Scan for the cell matching the given text and deliver its [x, y] coordinate at center. 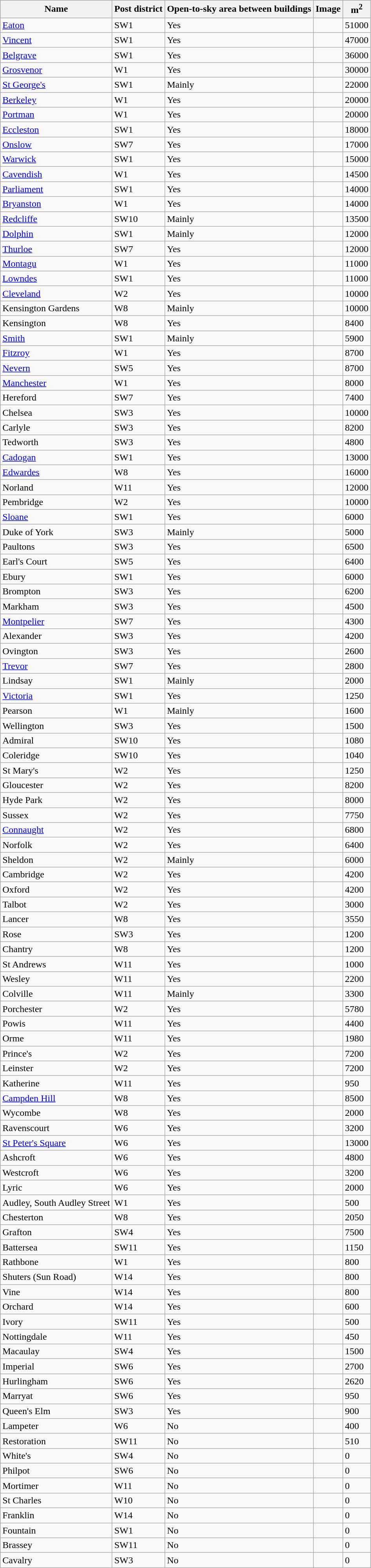
1600 [357, 711]
1150 [357, 1247]
Philpot [56, 1471]
Brassey [56, 1545]
17000 [357, 144]
Fitzroy [56, 353]
1080 [357, 740]
Imperial [56, 1366]
4500 [357, 606]
7500 [357, 1232]
Hyde Park [56, 800]
Admiral [56, 740]
Ravenscourt [56, 1128]
Manchester [56, 383]
Leinster [56, 1068]
Eccleston [56, 130]
Nevern [56, 368]
Nottingdale [56, 1337]
Powis [56, 1023]
St Charles [56, 1500]
Chelsea [56, 413]
Lowndes [56, 278]
Wycombe [56, 1113]
Sheldon [56, 860]
Orme [56, 1039]
Lancer [56, 919]
Battersea [56, 1247]
Carlyle [56, 428]
5900 [357, 338]
Warwick [56, 159]
2620 [357, 1381]
22000 [357, 85]
Katherine [56, 1083]
14500 [357, 174]
Gloucester [56, 785]
Prince's [56, 1054]
5780 [357, 1009]
Norfolk [56, 845]
Franklin [56, 1516]
Paultons [56, 547]
Duke of York [56, 532]
Marryat [56, 1396]
Grosvenor [56, 70]
Pearson [56, 711]
Sloane [56, 517]
2700 [357, 1366]
St Andrews [56, 964]
Victoria [56, 696]
Smith [56, 338]
Ivory [56, 1322]
Coleridge [56, 755]
2600 [357, 651]
510 [357, 1441]
Ashcroft [56, 1158]
Orchard [56, 1307]
Lampeter [56, 1426]
Cavalry [56, 1560]
2800 [357, 666]
15000 [357, 159]
3550 [357, 919]
8500 [357, 1098]
Hereford [56, 398]
Post district [138, 9]
Norland [56, 487]
Markham [56, 606]
600 [357, 1307]
Lyric [56, 1187]
7400 [357, 398]
Shuters (Sun Road) [56, 1277]
30000 [357, 70]
Wesley [56, 979]
16000 [357, 472]
Macaulay [56, 1351]
3000 [357, 904]
Portman [56, 115]
Rose [56, 934]
St George's [56, 85]
White's [56, 1456]
St Peter's Square [56, 1143]
m2 [357, 9]
Porchester [56, 1009]
4300 [357, 621]
1980 [357, 1039]
Chantry [56, 949]
Edwardes [56, 472]
Name [56, 9]
Colville [56, 994]
Connaught [56, 830]
Vincent [56, 40]
Montpelier [56, 621]
7750 [357, 815]
Eaton [56, 25]
Tedworth [56, 442]
Sussex [56, 815]
2050 [357, 1217]
8400 [357, 323]
Berkeley [56, 100]
3300 [357, 994]
Alexander [56, 636]
Open-to-sky area between buildings [239, 9]
Audley, South Audley Street [56, 1202]
Lindsay [56, 681]
Campden Hill [56, 1098]
W10 [138, 1500]
51000 [357, 25]
6800 [357, 830]
Cambridge [56, 875]
6500 [357, 547]
18000 [357, 130]
Hurlingham [56, 1381]
Ebury [56, 577]
1040 [357, 755]
Pembridge [56, 502]
6200 [357, 592]
47000 [357, 40]
2200 [357, 979]
5000 [357, 532]
Bryanston [56, 204]
Image [328, 9]
Onslow [56, 144]
Wellington [56, 725]
1000 [357, 964]
Cavendish [56, 174]
900 [357, 1411]
Mortimer [56, 1485]
13500 [357, 219]
Redcliffe [56, 219]
Queen's Elm [56, 1411]
Thurloe [56, 249]
Kensington Gardens [56, 308]
Trevor [56, 666]
36000 [357, 55]
Brompton [56, 592]
Dolphin [56, 234]
Rathbone [56, 1262]
Westcroft [56, 1173]
Fountain [56, 1530]
450 [357, 1337]
Earl's Court [56, 562]
Talbot [56, 904]
Grafton [56, 1232]
Montagu [56, 263]
Ovington [56, 651]
Parliament [56, 189]
Kensington [56, 323]
4400 [357, 1023]
Restoration [56, 1441]
Cleveland [56, 293]
Oxford [56, 890]
Vine [56, 1292]
400 [357, 1426]
Cadogan [56, 457]
Belgrave [56, 55]
Chesterton [56, 1217]
St Mary's [56, 770]
